Pinpoint the cell where the given text exists, returning its [x, y] midpoint coordinate. 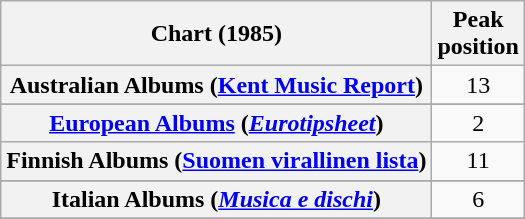
Peakposition [478, 34]
Italian Albums (Musica e dischi) [216, 199]
6 [478, 199]
11 [478, 161]
Finnish Albums (Suomen virallinen lista) [216, 161]
2 [478, 123]
European Albums (Eurotipsheet) [216, 123]
13 [478, 85]
Chart (1985) [216, 34]
Australian Albums (Kent Music Report) [216, 85]
